Identify which cell holds the provided text, then report its [X, Y] central coordinate. 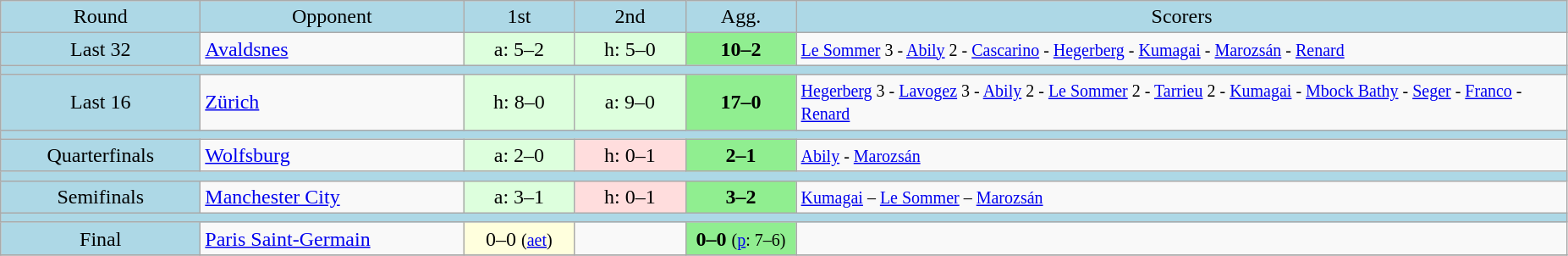
0–0 (p: 7–6) [741, 238]
17–0 [741, 102]
Wolfsburg [332, 155]
0–0 (aet) [520, 238]
Agg. [741, 17]
Avaldsnes [332, 49]
Round [101, 17]
10–2 [741, 49]
1st [520, 17]
a: 9–0 [630, 102]
a: 3–1 [520, 197]
2nd [630, 17]
Paris Saint-Germain [332, 238]
a: 5–2 [520, 49]
Last 16 [101, 102]
a: 2–0 [520, 155]
Quarterfinals [101, 155]
Opponent [332, 17]
h: 8–0 [520, 102]
Manchester City [332, 197]
3–2 [741, 197]
Scorers [1181, 17]
Abily - Marozsán [1181, 155]
Kumagai – Le Sommer – Marozsán [1181, 197]
Last 32 [101, 49]
h: 5–0 [630, 49]
Final [101, 238]
2–1 [741, 155]
Semifinals [101, 197]
Le Sommer 3 - Abily 2 - Cascarino - Hegerberg - Kumagai - Marozsán - Renard [1181, 49]
Zürich [332, 102]
Hegerberg 3 - Lavogez 3 - Abily 2 - Le Sommer 2 - Tarrieu 2 - Kumagai - Mbock Bathy - Seger - Franco - Renard [1181, 102]
